Return (x, y) of the center of cell containing provided text 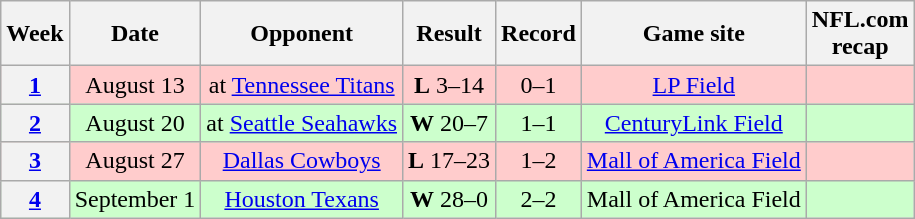
Record (539, 34)
Opponent (302, 34)
at Tennessee Titans (302, 85)
Week (35, 34)
3 (35, 161)
L 17–23 (450, 161)
W 28–0 (450, 199)
Result (450, 34)
W 20–7 (450, 123)
4 (35, 199)
Game site (694, 34)
August 13 (135, 85)
Date (135, 34)
August 20 (135, 123)
Houston Texans (302, 199)
2 (35, 123)
September 1 (135, 199)
CenturyLink Field (694, 123)
2–2 (539, 199)
LP Field (694, 85)
Dallas Cowboys (302, 161)
1–1 (539, 123)
1–2 (539, 161)
NFL.comrecap (860, 34)
August 27 (135, 161)
1 (35, 85)
at Seattle Seahawks (302, 123)
0–1 (539, 85)
L 3–14 (450, 85)
